Find where the given text appears and provide that cell's center as [x, y] coordinate. 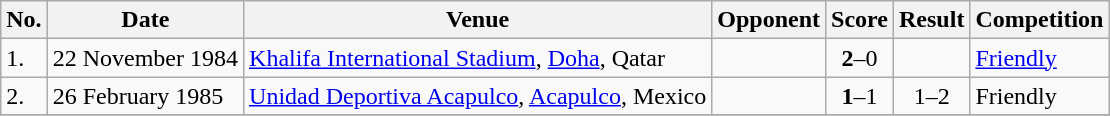
26 February 1985 [145, 96]
Unidad Deportiva Acapulco, Acapulco, Mexico [478, 96]
No. [24, 20]
Score [860, 20]
1–2 [932, 96]
Result [932, 20]
Venue [478, 20]
Competition [1040, 20]
22 November 1984 [145, 58]
2. [24, 96]
Date [145, 20]
2–0 [860, 58]
Opponent [769, 20]
1. [24, 58]
Khalifa International Stadium, Doha, Qatar [478, 58]
1–1 [860, 96]
